From the cell containing the given text, extract its center point as [x, y] coordinate. 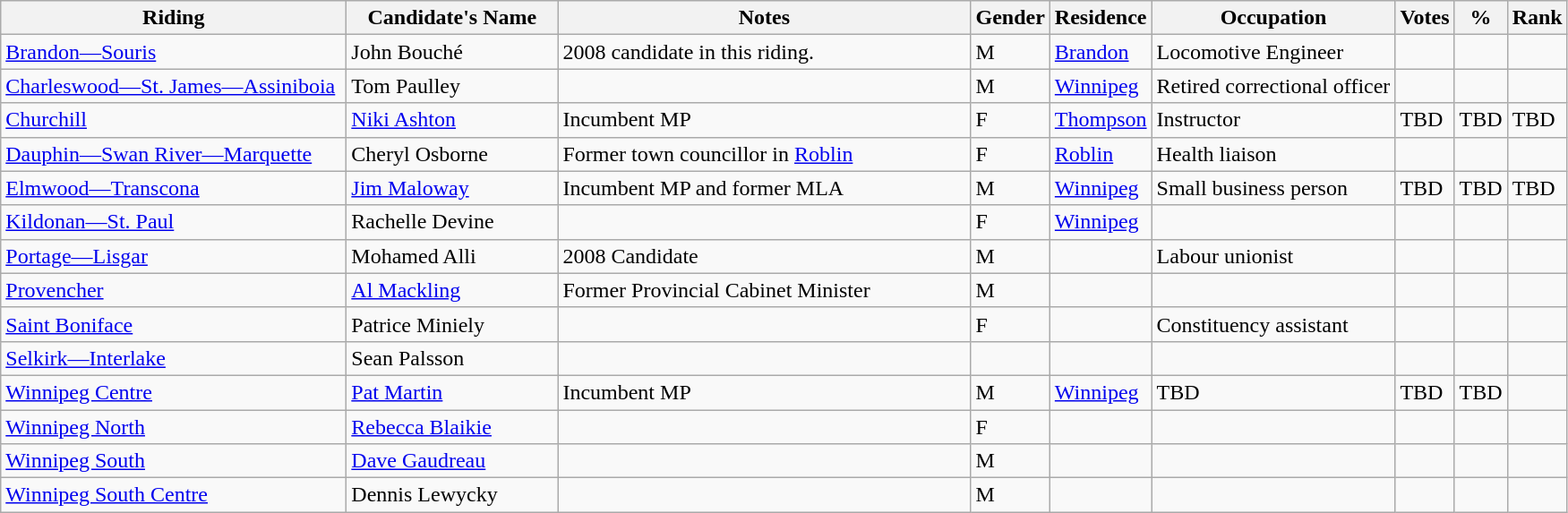
Rank [1537, 18]
Winnipeg North [174, 427]
Former town councillor in Roblin [765, 154]
2008 candidate in this riding. [765, 52]
Portage—Lisgar [174, 256]
Locomotive Engineer [1273, 52]
Roblin [1101, 154]
Former Provincial Cabinet Minister [765, 290]
Selkirk—Interlake [174, 358]
Winnipeg South [174, 461]
Rebecca Blaikie [452, 427]
2008 Candidate [765, 256]
John Bouché [452, 52]
Instructor [1273, 120]
Charleswood—St. James—Assiniboia [174, 86]
Riding [174, 18]
Dauphin—Swan River—Marquette [174, 154]
Retired correctional officer [1273, 86]
Winnipeg South Centre [174, 495]
Small business person [1273, 188]
Niki Ashton [452, 120]
Candidate's Name [452, 18]
Incumbent MP and former MLA [765, 188]
Pat Martin [452, 392]
Elmwood—Transcona [174, 188]
Sean Palsson [452, 358]
Residence [1101, 18]
Patrice Miniely [452, 324]
Jim Maloway [452, 188]
Notes [765, 18]
Dave Gaudreau [452, 461]
Gender [1010, 18]
Dennis Lewycky [452, 495]
Winnipeg Centre [174, 392]
Brandon—Souris [174, 52]
Saint Boniface [174, 324]
Al Mackling [452, 290]
Occupation [1273, 18]
Kildonan—St. Paul [174, 222]
Health liaison [1273, 154]
% [1481, 18]
Brandon [1101, 52]
Provencher [174, 290]
Tom Paulley [452, 86]
Thompson [1101, 120]
Mohamed Alli [452, 256]
Rachelle Devine [452, 222]
Churchill [174, 120]
Cheryl Osborne [452, 154]
Constituency assistant [1273, 324]
Labour unionist [1273, 256]
Votes [1425, 18]
